Locate the cell with the specified text and output its (x, y) center coordinate. 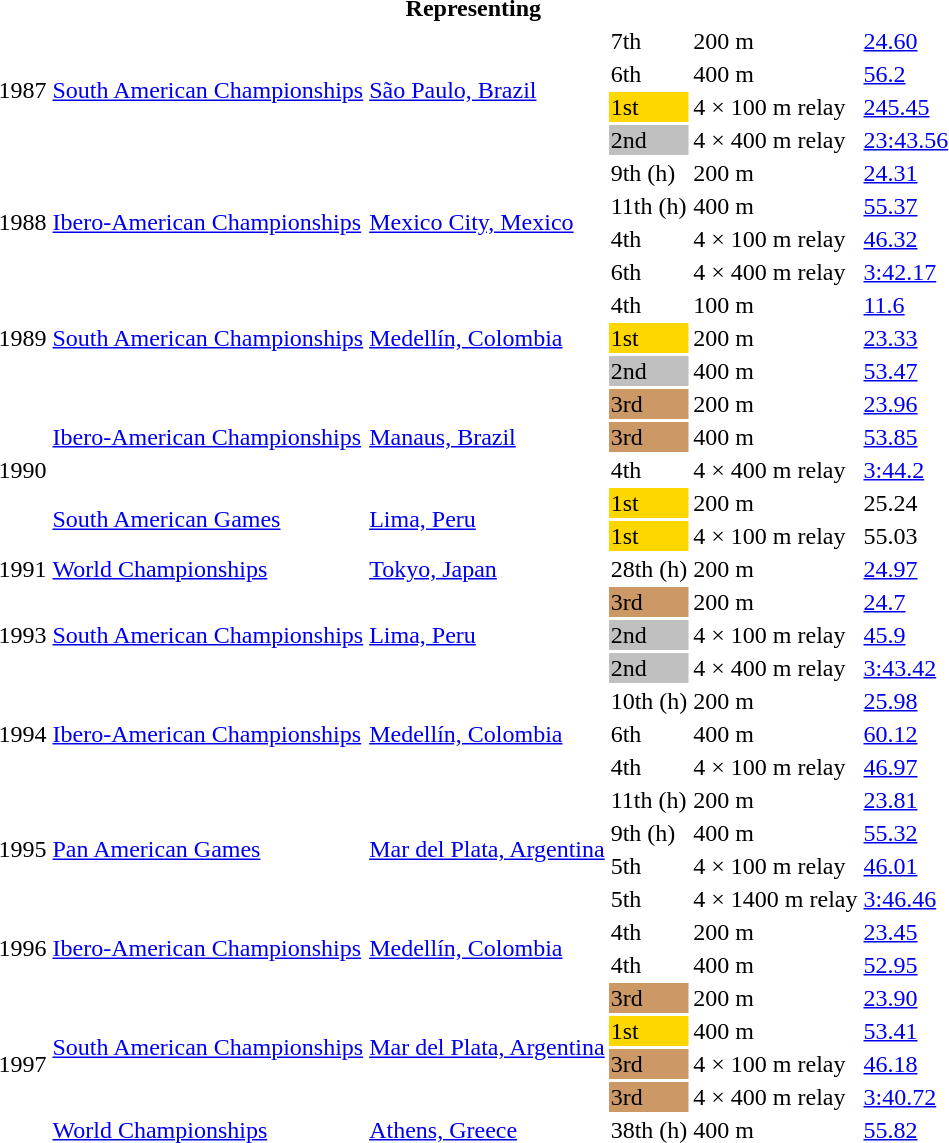
4 × 1400 m relay (776, 899)
Mexico City, Mexico (487, 222)
100 m (776, 305)
Tokyo, Japan (487, 569)
7th (649, 41)
South American Games (208, 520)
Pan American Games (208, 850)
World Championships (208, 569)
28th (h) (649, 569)
São Paulo, Brazil (487, 90)
10th (h) (649, 701)
Manaus, Brazil (487, 437)
